Provide the [x, y] coordinate of the cell's center where the given text is located.  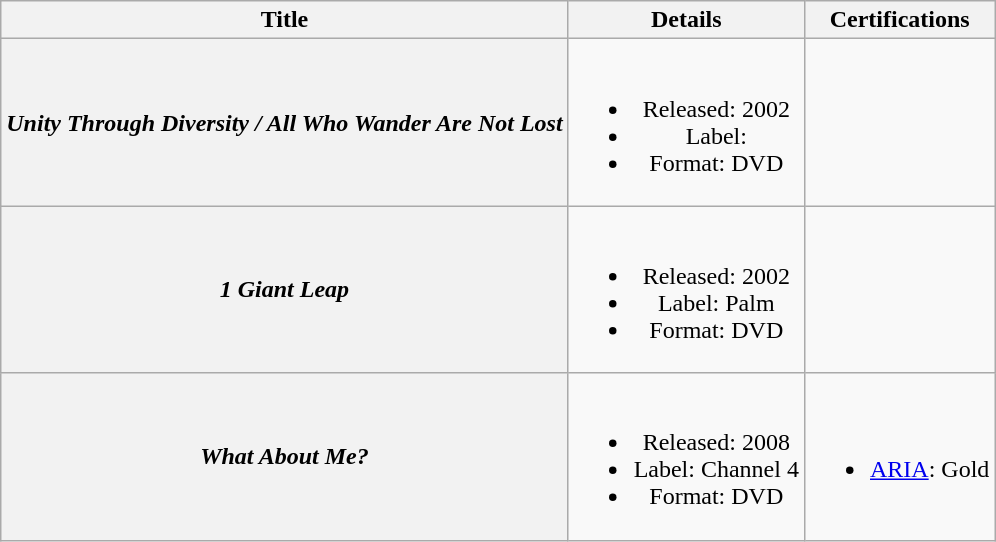
Released: 2002Label:Format: DVD [686, 122]
Title [284, 20]
Released: 2008Label: Channel 4Format: DVD [686, 456]
Details [686, 20]
Certifications [899, 20]
What About Me? [284, 456]
1 Giant Leap [284, 290]
Released: 2002Label: PalmFormat: DVD [686, 290]
ARIA: Gold [899, 456]
Unity Through Diversity / All Who Wander Are Not Lost [284, 122]
